Scan for the cell matching the given text and deliver its (x, y) coordinate at center. 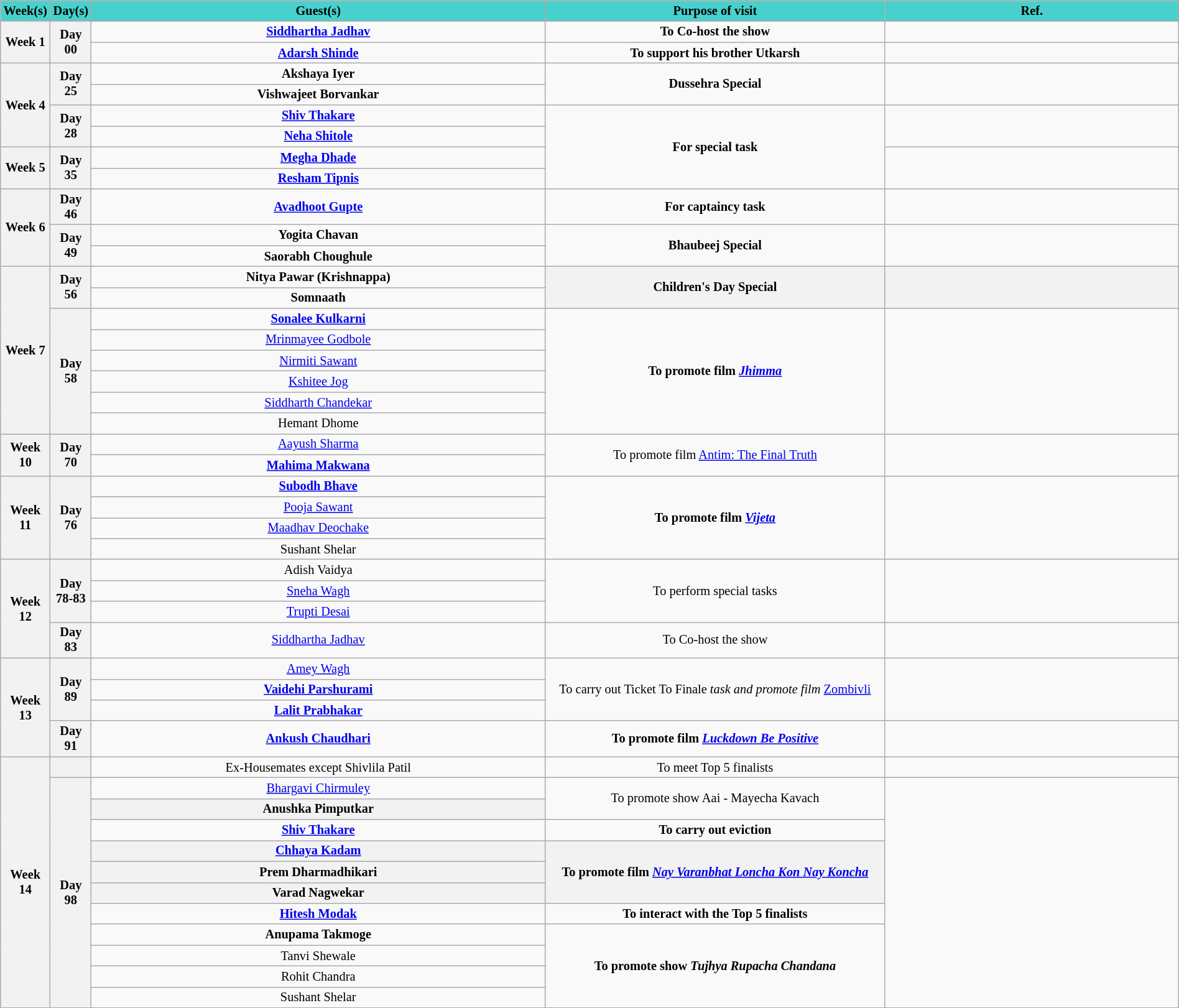
Day 35 (71, 168)
Sonalee Kulkarni (318, 319)
Lalit Prabhakar (318, 710)
To carry out eviction (715, 830)
Day 49 (71, 245)
Prem Dharmadhikari (318, 872)
Varad Nagwekar (318, 893)
To promote show Tujhya Rupacha Chandana (715, 966)
Day(s) (71, 11)
Kshitee Jog (318, 381)
To perform special tasks (715, 591)
Nitya Pawar (Krishnappa) (318, 277)
Anupama Takmoge (318, 935)
Day 89 (71, 689)
For captaincy task (715, 206)
Aayush Sharma (318, 444)
Chhaya Kadam (318, 851)
Adarsh Shinde (318, 53)
Vishwajeet Borvankar (318, 95)
Subodh Bhave (318, 486)
Anushka Pimputkar (318, 809)
Avadhoot Gupte (318, 206)
Day 76 (71, 517)
To promote film Vijeta (715, 517)
Amey Wagh (318, 668)
To promote film Antim: The Final Truth (715, 454)
Week 13 (25, 708)
Guest(s) (318, 11)
To carry out Ticket To Finale task and promote film Zombivli (715, 689)
Siddharth Chandekar (318, 402)
Dussehra Special (715, 83)
Week 12 (25, 608)
Week 10 (25, 454)
To promote show Aai - Mayecha Kavach (715, 798)
Week 11 (25, 517)
Rohit Chandra (318, 976)
Neha Shitole (318, 136)
Mahima Makwana (318, 465)
Week 5 (25, 168)
To interact with the Top 5 finalists (715, 913)
Maadhav Deochake (318, 528)
Purpose of visit (715, 11)
Tanvi Shewale (318, 956)
Hitesh Modak (318, 913)
Yogita Chavan (318, 235)
Trupti Desai (318, 612)
Week 7 (25, 349)
To promote film Nay Varanbhat Loncha Kon Nay Koncha (715, 872)
Resham Tipnis (318, 178)
Day 25 (71, 83)
Week 1 (25, 42)
Day 58 (71, 371)
Week(s) (25, 11)
Vaidehi Parshurami (318, 690)
For special task (715, 147)
Ref. (1032, 11)
Week 6 (25, 228)
Somnaath (318, 298)
Megha Dhade (318, 157)
Sneha Wagh (318, 591)
Ankush Chaudhari (318, 739)
To meet Top 5 finalists (715, 767)
Saorabh Choughule (318, 256)
Hemant Dhome (318, 423)
Week 14 (25, 882)
Nirmiti Sawant (318, 361)
Day 56 (71, 287)
Bhargavi Chirmuley (318, 788)
Day 70 (71, 454)
Mrinmayee Godbole (318, 340)
Akshaya Iyer (318, 73)
Day 00 (71, 42)
Day 78-83 (71, 591)
Adish Vaidya (318, 570)
Week 4 (25, 104)
To promote film Jhimma (715, 371)
Day 28 (71, 126)
Children's Day Special (715, 287)
Day 46 (71, 206)
Day 91 (71, 739)
Bhaubeej Special (715, 245)
Ex-Housemates except Shivlila Patil (318, 767)
Pooja Sawant (318, 507)
Day 83 (71, 640)
To support his brother Utkarsh (715, 53)
To promote film Luckdown Be Positive (715, 739)
Day 98 (71, 892)
